Provide the (X, Y) coordinate of the cell's center where the given text is located.  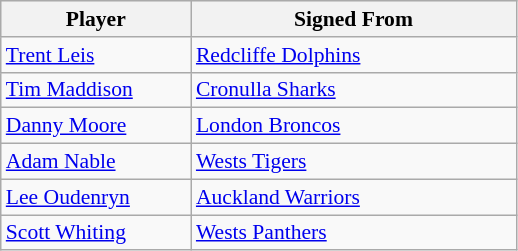
Wests Panthers (354, 233)
Trent Leis (96, 55)
Player (96, 19)
London Broncos (354, 126)
Lee Oudenryn (96, 197)
Scott Whiting (96, 233)
Tim Maddison (96, 90)
Redcliffe Dolphins (354, 55)
Danny Moore (96, 126)
Cronulla Sharks (354, 90)
Adam Nable (96, 162)
Auckland Warriors (354, 197)
Signed From (354, 19)
Wests Tigers (354, 162)
